Detect which cell encompasses the target text, then output its [x, y] center coordinate. 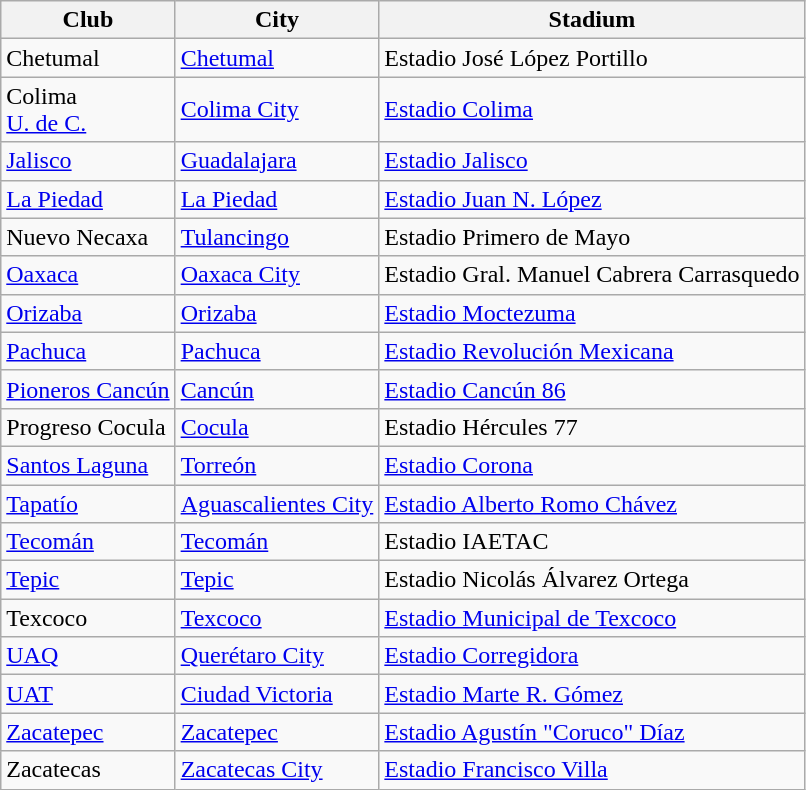
Cocula [277, 427]
ColimaU. de C. [88, 110]
Torreón [277, 465]
Estadio Cancún 86 [592, 389]
City [277, 20]
Estadio Agustín "Coruco" Díaz [592, 732]
Tulancingo [277, 237]
Oaxaca [88, 275]
Stadium [592, 20]
Nuevo Necaxa [88, 237]
Estadio Gral. Manuel Cabrera Carrasquedo [592, 275]
Colima City [277, 110]
Zacatecas [88, 770]
Querétaro City [277, 656]
Estadio Hércules 77 [592, 427]
Cancún [277, 389]
Estadio Alberto Romo Chávez [592, 503]
Aguascalientes City [277, 503]
Pioneros Cancún [88, 389]
Estadio Corregidora [592, 656]
UAQ [88, 656]
Estadio Moctezuma [592, 313]
Oaxaca City [277, 275]
Estadio Francisco Villa [592, 770]
Estadio Corona [592, 465]
UAT [88, 694]
Ciudad Victoria [277, 694]
Estadio José López Portillo [592, 58]
Club [88, 20]
Santos Laguna [88, 465]
Estadio Marte R. Gómez [592, 694]
Estadio IAETAC [592, 542]
Estadio Jalisco [592, 161]
Progreso Cocula [88, 427]
Estadio Nicolás Álvarez Ortega [592, 580]
Guadalajara [277, 161]
Jalisco [88, 161]
Estadio Revolución Mexicana [592, 351]
Tapatío [88, 503]
Estadio Juan N. López [592, 199]
Estadio Colima [592, 110]
Estadio Primero de Mayo [592, 237]
Zacatecas City [277, 770]
Estadio Municipal de Texcoco [592, 618]
